From the cell containing the given text, extract its center point as [x, y] coordinate. 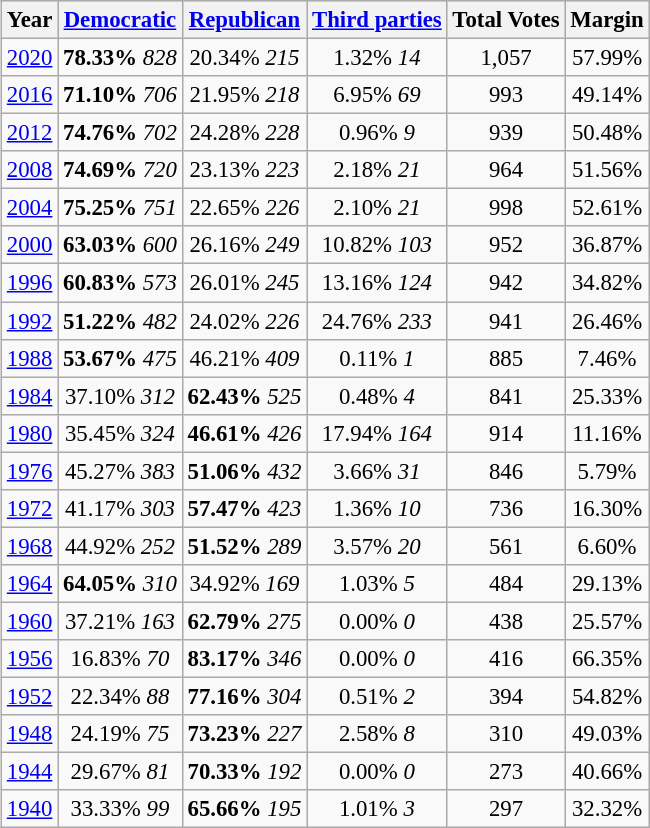
273 [506, 772]
78.33% 828 [120, 58]
62.43% 525 [244, 396]
2012 [30, 133]
914 [506, 433]
3.66% 31 [377, 471]
941 [506, 321]
54.82% [607, 697]
1956 [30, 659]
66.35% [607, 659]
Republican [244, 20]
1968 [30, 546]
0.48% 4 [377, 396]
46.21% 409 [244, 358]
736 [506, 509]
Third parties [377, 20]
Total Votes [506, 20]
52.61% [607, 208]
952 [506, 245]
Year [30, 20]
22.65% 226 [244, 208]
2000 [30, 245]
35.45% 324 [120, 433]
33.33% 99 [120, 809]
1984 [30, 396]
6.95% 69 [377, 95]
32.32% [607, 809]
1.03% 5 [377, 584]
561 [506, 546]
20.34% 215 [244, 58]
1992 [30, 321]
942 [506, 283]
1988 [30, 358]
1996 [30, 283]
51.52% 289 [244, 546]
13.16% 124 [377, 283]
1948 [30, 734]
53.67% 475 [120, 358]
25.33% [607, 396]
25.57% [607, 621]
5.79% [607, 471]
2016 [30, 95]
1940 [30, 809]
964 [506, 170]
1960 [30, 621]
74.69% 720 [120, 170]
57.99% [607, 58]
83.17% 346 [244, 659]
841 [506, 396]
26.16% 249 [244, 245]
34.92% 169 [244, 584]
846 [506, 471]
49.14% [607, 95]
0.51% 2 [377, 697]
16.83% 70 [120, 659]
57.47% 423 [244, 509]
37.10% 312 [120, 396]
2020 [30, 58]
51.22% 482 [120, 321]
416 [506, 659]
23.13% 223 [244, 170]
2.18% 21 [377, 170]
1980 [30, 433]
22.34% 88 [120, 697]
24.76% 233 [377, 321]
0.11% 1 [377, 358]
41.17% 303 [120, 509]
310 [506, 734]
Margin [607, 20]
11.16% [607, 433]
10.82% 103 [377, 245]
1.32% 14 [377, 58]
1944 [30, 772]
1952 [30, 697]
24.02% 226 [244, 321]
1,057 [506, 58]
45.27% 383 [120, 471]
46.61% 426 [244, 433]
939 [506, 133]
7.46% [607, 358]
21.95% 218 [244, 95]
998 [506, 208]
2.10% 21 [377, 208]
70.33% 192 [244, 772]
51.56% [607, 170]
44.92% 252 [120, 546]
6.60% [607, 546]
1.01% 3 [377, 809]
1.36% 10 [377, 509]
29.67% 81 [120, 772]
63.03% 600 [120, 245]
50.48% [607, 133]
16.30% [607, 509]
75.25% 751 [120, 208]
885 [506, 358]
51.06% 432 [244, 471]
24.19% 75 [120, 734]
65.66% 195 [244, 809]
394 [506, 697]
71.10% 706 [120, 95]
2008 [30, 170]
2004 [30, 208]
1964 [30, 584]
64.05% 310 [120, 584]
36.87% [607, 245]
73.23% 227 [244, 734]
993 [506, 95]
40.66% [607, 772]
0.96% 9 [377, 133]
3.57% 20 [377, 546]
297 [506, 809]
24.28% 228 [244, 133]
49.03% [607, 734]
1976 [30, 471]
438 [506, 621]
17.94% 164 [377, 433]
26.46% [607, 321]
29.13% [607, 584]
26.01% 245 [244, 283]
77.16% 304 [244, 697]
74.76% 702 [120, 133]
34.82% [607, 283]
1972 [30, 509]
484 [506, 584]
62.79% 275 [244, 621]
60.83% 573 [120, 283]
Democratic [120, 20]
2.58% 8 [377, 734]
37.21% 163 [120, 621]
